Provide the [x, y] coordinate of the cell's center where the given text is located.  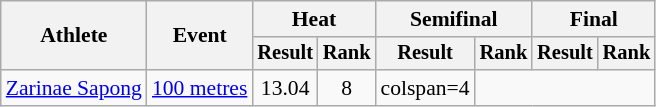
Athlete [74, 36]
Heat [314, 19]
Semifinal [454, 19]
100 metres [200, 88]
Zarinae Sapong [74, 88]
13.04 [285, 88]
Final [594, 19]
colspan=4 [426, 88]
Event [200, 36]
8 [347, 88]
